Pinpoint the cell where the given text exists, returning its [X, Y] midpoint coordinate. 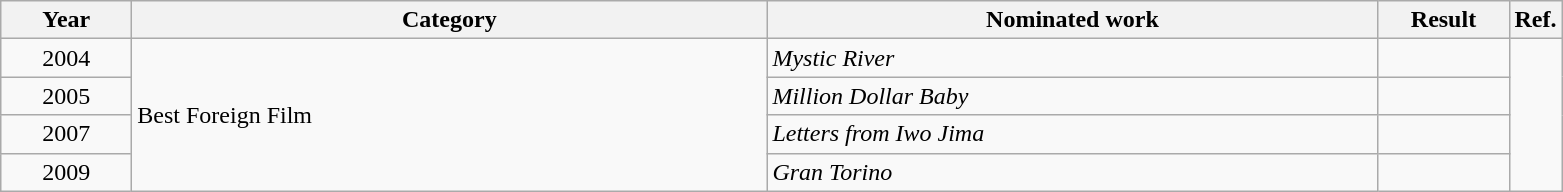
2007 [66, 134]
Million Dollar Baby [1072, 96]
Result [1444, 20]
Ref. [1536, 20]
Gran Torino [1072, 172]
Best Foreign Film [450, 115]
Mystic River [1072, 58]
Letters from Iwo Jima [1072, 134]
Category [450, 20]
2005 [66, 96]
Year [66, 20]
2009 [66, 172]
Nominated work [1072, 20]
2004 [66, 58]
